Output the (x, y) coordinate of the center of the cell containing the given text.  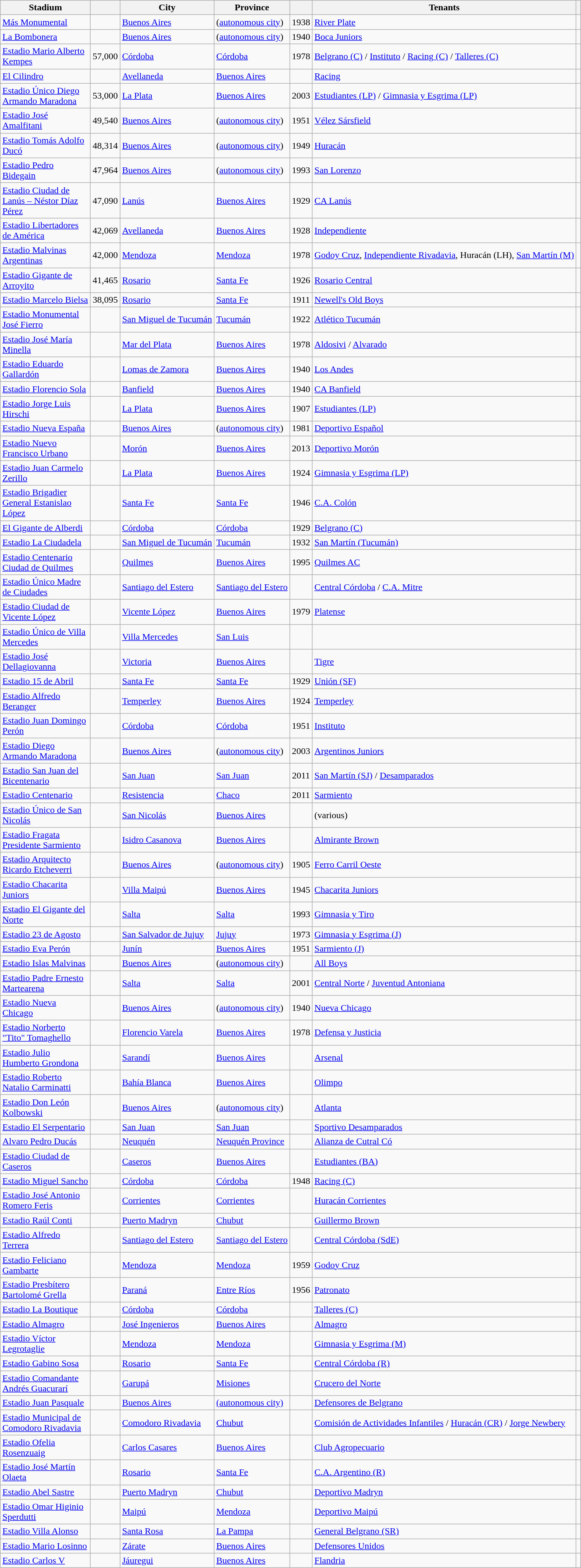
C.A. Argentino (R) (444, 1472)
Estadio La Ciudadela (45, 542)
Rosario Central (444, 280)
Villa Mercedes (167, 637)
Estadio San Juan del Bicentenario (45, 776)
City (167, 8)
Nueva Chicago (444, 1008)
Maipú (167, 1512)
1928 (301, 230)
Estadio 23 de Agosto (45, 934)
Comisión de Actividades Infantiles / Huracán (CR) / Jorge Newbery (444, 1422)
Sarandí (167, 1058)
Estadio Libertadores de América (45, 230)
All Boys (444, 963)
Instituto (444, 726)
Defensa y Justicia (444, 1033)
Deportivo Español (444, 428)
Estadio Tomás Adolfo Ducó (45, 145)
Estadio Juan Domingo Perón (45, 726)
Estudiantes (BA) (444, 1161)
1946 (301, 503)
Estadio Municipal de Comodoro Rivadavia (45, 1422)
Quilmes AC (444, 562)
Estadio Víctor Legrotaglie (45, 1344)
1938 (301, 22)
Jujuy (252, 934)
Estudiantes (LP) (444, 409)
1932 (301, 542)
1973 (301, 934)
Estadio Feliciano Gambarte (45, 1265)
Estadio Chacarita Juniors (45, 890)
1911 (301, 300)
San Martín (SJ) / Desamparados (444, 776)
Almagro (444, 1324)
Estadio Arquitecto Ricardo Etcheverri (45, 864)
Estadio 15 de Abril (45, 681)
Atlético Tucumán (444, 319)
Carlos Casares (167, 1448)
Estadio Ciudad de Vicente López (45, 611)
Estadio Omar Higinio Sperdutti (45, 1512)
San Nicolás (167, 815)
Estadio La Boutique (45, 1309)
Estadio Abel Sastre (45, 1492)
El Cilindro (45, 76)
Sportivo Desamparados (444, 1127)
Deportivo Maipú (444, 1512)
Estadio Islas Malvinas (45, 963)
Garupá (167, 1383)
Estadio El Serpentario (45, 1127)
Gimnasia y Esgrima (LP) (444, 473)
Godoy Cruz (444, 1265)
Central Córdoba (R) (444, 1364)
Sarmiento (J) (444, 949)
Estadio Alfredo Terrera (45, 1240)
Bahía Blanca (167, 1082)
Unión (SF) (444, 681)
Estadio Roberto Natalio Carminatti (45, 1082)
Estadio Mario Losinno (45, 1546)
Estadio Juan Pasquale (45, 1403)
Paraná (167, 1289)
CA Lanús (444, 200)
Estadio José Martín Olaeta (45, 1472)
Estadio Marcelo Bielsa (45, 300)
San Salvador de Jujuy (167, 934)
Estadio Ciudad de Caseros (45, 1161)
Resistencia (167, 795)
Stadium (45, 8)
Estadio Nuevo Francisco Urbano (45, 448)
Defensores de Belgrano (444, 1403)
Junín (167, 949)
Deportivo Morón (444, 448)
Estadio Presbítero Bartolomé Grella (45, 1289)
Flandria (444, 1560)
(various) (444, 815)
1949 (301, 145)
Talleres (C) (444, 1309)
Racing (444, 76)
Estadio Monumental José Fierro (45, 319)
Argentinos Juniors (444, 751)
Central Córdoba (SdE) (444, 1240)
Lomas de Zamora (167, 369)
Vélez Sársfield (444, 121)
Central Córdoba / C.A. Mitre (444, 587)
Morón (167, 448)
Banfield (167, 389)
La Pampa (252, 1531)
C.A. Colón (444, 503)
Comodoro Rivadavia (167, 1422)
Isidro Casanova (167, 840)
Alianza de Cutral Có (444, 1142)
Estadio Malvinas Argentinas (45, 255)
1922 (301, 319)
Estadio Miguel Sancho (45, 1181)
Lanús (167, 200)
1907 (301, 409)
41,465 (105, 280)
Estadio Julio Humberto Grondona (45, 1058)
Estadio José Antonio Romero Feris (45, 1201)
Estadio Único Madre de Ciudades (45, 587)
48,314 (105, 145)
Estadio Padre Ernesto Martearena (45, 983)
Estadio Raúl Conti (45, 1220)
Estadio Juan Carmelo Zerillo (45, 473)
Victoria (167, 662)
Santa Rosa (167, 1531)
Neuquén (167, 1142)
Huracán Corrientes (444, 1201)
Tigre (444, 662)
Estadio Jorge Luis Hirschi (45, 409)
Gimnasia y Esgrima (M) (444, 1344)
Estadio Comandante Andrés Guacurarí (45, 1383)
Belgrano (C) (444, 528)
Ferro Carril Oeste (444, 864)
Más Monumental (45, 22)
Estadio Villa Alonso (45, 1531)
Los Andes (444, 369)
Independiente (444, 230)
Estadio Eva Perón (45, 949)
Neuquén Province (252, 1142)
Estadio Gabino Sosa (45, 1364)
Estadio José María Minella (45, 345)
Entre Ríos (252, 1289)
Estadio Nueva Chicago (45, 1008)
Province (252, 8)
Tenants (444, 8)
La Bombonera (45, 37)
Vicente López (167, 611)
Misiones (252, 1383)
Estadio Único de Villa Mercedes (45, 637)
Villa Maipú (167, 890)
Estudiantes (LP) / Gimnasia y Esgrima (LP) (444, 96)
Estadio Ofelia Rosenzuaig (45, 1448)
Newell's Old Boys (444, 300)
San Luis (252, 637)
Gimnasia y Esgrima (J) (444, 934)
Platense (444, 611)
Jáuregui (167, 1560)
Godoy Cruz, Independiente Rivadavia, Huracán (LH), San Martín (M) (444, 255)
Estadio Diego Armando Maradona (45, 751)
Defensores Unidos (444, 1546)
Estadio José Amalfitani (45, 121)
Estadio José Dellagiovanna (45, 662)
Estadio Nueva España (45, 428)
Patronato (444, 1289)
1905 (301, 864)
Estadio Gigante de Arroyito (45, 280)
Estadio Almagro (45, 1324)
Belgrano (C) / Instituto / Racing (C) / Talleres (C) (444, 57)
Estadio Centenario Ciudad de Quilmes (45, 562)
1995 (301, 562)
Estadio Norberto "Tito" Tomaghello (45, 1033)
Caseros (167, 1161)
Arsenal (444, 1058)
Estadio Ciudad de Lanús – Néstor Díaz Pérez (45, 200)
Boca Juniors (444, 37)
47,964 (105, 170)
Estadio Mario Alberto Kempes (45, 57)
San Lorenzo (444, 170)
Estadio Florencio Sola (45, 389)
38,095 (105, 300)
Estadio Eduardo Gallardón (45, 369)
Estadio Carlos V (45, 1560)
General Belgrano (SR) (444, 1531)
Aldosivi / Alvarado (444, 345)
Estadio Don León Kolbowski (45, 1107)
Florencio Varela (167, 1033)
CA Banfield (444, 389)
José Ingenieros (167, 1324)
1981 (301, 428)
Estadio Pedro Bidegain (45, 170)
Chacarita Juniors (444, 890)
Chaco (252, 795)
Atlanta (444, 1107)
1956 (301, 1289)
Mar del Plata (167, 345)
Quilmes (167, 562)
42,000 (105, 255)
Estadio Brigadier General Estanislao López (45, 503)
Estadio Alfredo Beranger (45, 701)
2013 (301, 448)
57,000 (105, 57)
El Gigante de Alberdi (45, 528)
49,540 (105, 121)
2001 (301, 983)
Huracán (444, 145)
Estadio El Gigante del Norte (45, 914)
1926 (301, 280)
Estadio Único Diego Armando Maradona (45, 96)
Alvaro Pedro Ducás (45, 1142)
1948 (301, 1181)
Olimpo (444, 1082)
Estadio Fragata Presidente Sarmiento (45, 840)
Estadio Centenario (45, 795)
1959 (301, 1265)
Guillermo Brown (444, 1220)
Crucero del Norte (444, 1383)
Almirante Brown (444, 840)
Central Norte / Juventud Antoniana (444, 983)
Sarmiento (444, 795)
Gimnasia y Tiro (444, 914)
53,000 (105, 96)
42,069 (105, 230)
Estadio Único de San Nicolás (45, 815)
Club Agropecuario (444, 1448)
Deportivo Madryn (444, 1492)
47,090 (105, 200)
1945 (301, 890)
1979 (301, 611)
Zárate (167, 1546)
San Martín (Tucumán) (444, 542)
River Plate (444, 22)
Racing (C) (444, 1181)
